Scan for the cell matching the given text and deliver its (X, Y) coordinate at center. 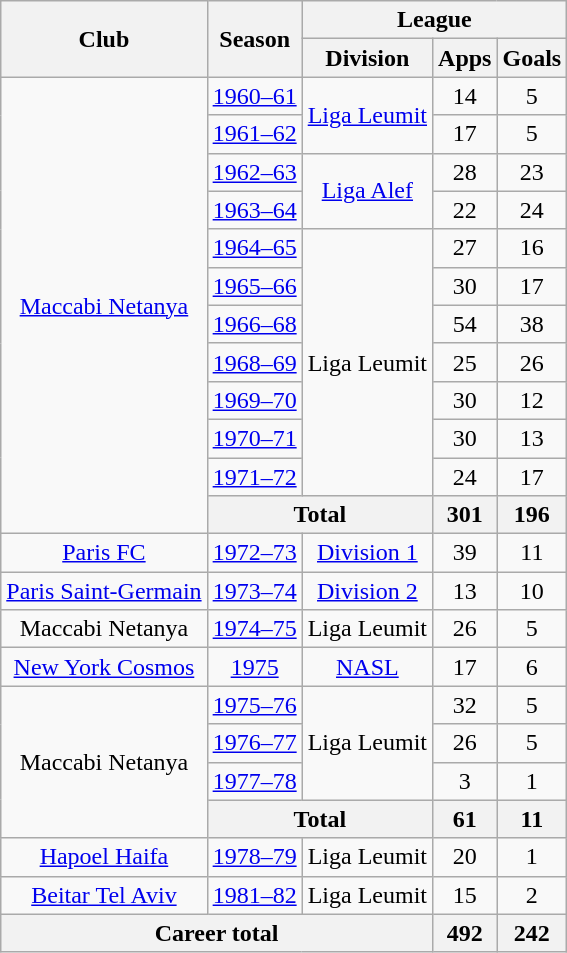
1975 (254, 667)
Club (104, 39)
3 (465, 781)
23 (532, 172)
20 (465, 857)
61 (465, 819)
1966–68 (254, 324)
1968–69 (254, 362)
Beitar Tel Aviv (104, 895)
2 (532, 895)
1961–62 (254, 134)
22 (465, 210)
16 (532, 248)
32 (465, 705)
1974–75 (254, 629)
1962–63 (254, 172)
1965–66 (254, 286)
1972–73 (254, 553)
1964–65 (254, 248)
League (434, 20)
28 (465, 172)
Liga Alef (367, 191)
Paris FC (104, 553)
6 (532, 667)
15 (465, 895)
Hapoel Haifa (104, 857)
1963–64 (254, 210)
1971–72 (254, 477)
27 (465, 248)
10 (532, 591)
NASL (367, 667)
1970–71 (254, 438)
54 (465, 324)
Division 2 (367, 591)
25 (465, 362)
Paris Saint-Germain (104, 591)
Goals (532, 58)
196 (532, 515)
1960–61 (254, 96)
Apps (465, 58)
New York Cosmos (104, 667)
1973–74 (254, 591)
14 (465, 96)
1978–79 (254, 857)
1981–82 (254, 895)
492 (465, 933)
1975–76 (254, 705)
39 (465, 553)
Division 1 (367, 553)
Season (254, 39)
242 (532, 933)
Division (367, 58)
12 (532, 400)
1976–77 (254, 743)
Career total (217, 933)
38 (532, 324)
1977–78 (254, 781)
1969–70 (254, 400)
301 (465, 515)
